Search for the cell housing the specified text and yield its (x, y) center coordinate. 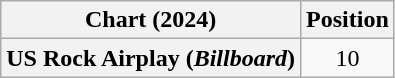
Position (348, 20)
10 (348, 58)
Chart (2024) (151, 20)
US Rock Airplay (Billboard) (151, 58)
